For the text-containing cell, return its midpoint in (x, y) coordinate format. 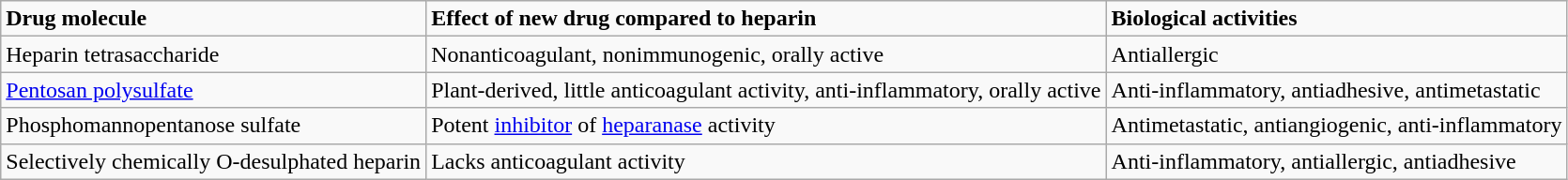
Plant-derived, little anticoagulant activity, anti-inflammatory, orally active (766, 90)
Antimetastatic, antiangiogenic, anti-inflammatory (1337, 126)
Effect of new drug compared to heparin (766, 19)
Anti-inflammatory, antiadhesive, antimetastatic (1337, 90)
Anti-inflammatory, antiallergic, antiadhesive (1337, 161)
Biological activities (1337, 19)
Heparin tetrasaccharide (214, 54)
Drug molecule (214, 19)
Antiallergic (1337, 54)
Potent inhibitor of heparanase activity (766, 126)
Phosphomannopentanose sulfate (214, 126)
Selectively chemically O-desulphated heparin (214, 161)
Pentosan polysulfate (214, 90)
Nonanticoagulant, nonimmunogenic, orally active (766, 54)
Lacks anticoagulant activity (766, 161)
